From the cell containing the given text, extract its center point as [X, Y] coordinate. 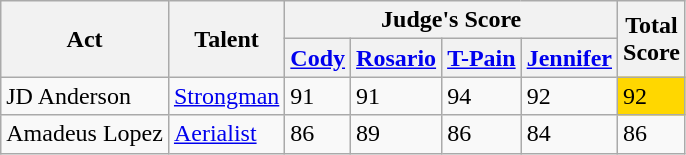
Strongman [226, 96]
Talent [226, 39]
89 [396, 134]
94 [482, 96]
T-Pain [482, 58]
84 [569, 134]
Rosario [396, 58]
Judge's Score [452, 20]
JD Anderson [85, 96]
Jennifer [569, 58]
Aerialist [226, 134]
TotalScore [652, 39]
Amadeus Lopez [85, 134]
Act [85, 39]
Cody [318, 58]
